Find where the given text appears and provide that cell's center as (X, Y) coordinate. 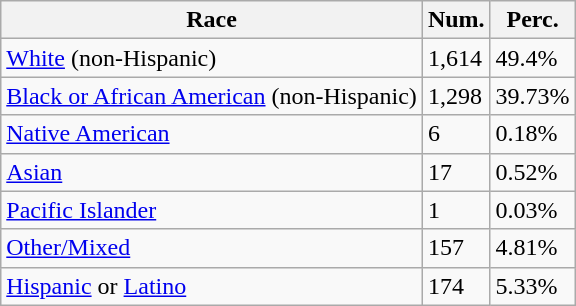
Pacific Islander (212, 210)
6 (456, 134)
White (non-Hispanic) (212, 58)
174 (456, 286)
39.73% (532, 96)
1,298 (456, 96)
Num. (456, 20)
Black or African American (non-Hispanic) (212, 96)
Hispanic or Latino (212, 286)
Native American (212, 134)
0.52% (532, 172)
157 (456, 248)
Other/Mixed (212, 248)
17 (456, 172)
0.03% (532, 210)
4.81% (532, 248)
Asian (212, 172)
Perc. (532, 20)
49.4% (532, 58)
5.33% (532, 286)
Race (212, 20)
0.18% (532, 134)
1 (456, 210)
1,614 (456, 58)
